Extract the (X, Y) coordinate from the center of the cell holding the provided text.  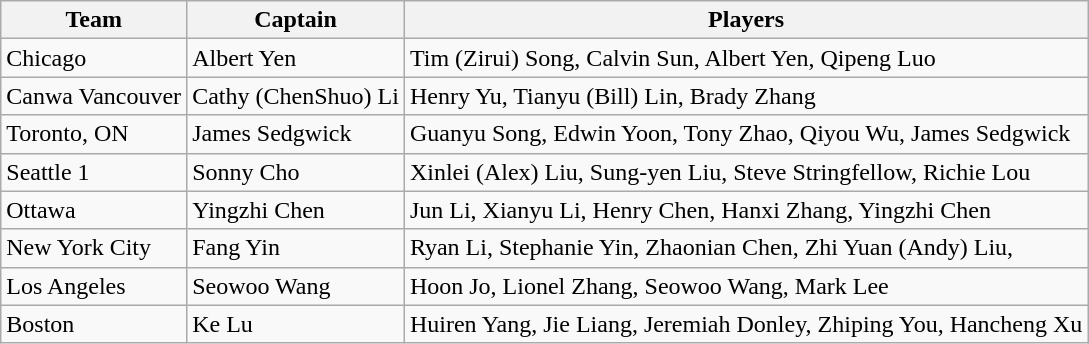
Ryan Li, Stephanie Yin, Zhaonian Chen, Zhi Yuan (Andy) Liu, (746, 248)
Toronto, ON (94, 134)
Team (94, 20)
Seowoo Wang (296, 286)
Ottawa (94, 210)
Jun Li, Xianyu Li, Henry Chen, Hanxi Zhang, Yingzhi Chen (746, 210)
Xinlei (Alex) Liu, Sung-yen Liu, Steve Stringfellow, Richie Lou (746, 172)
Yingzhi Chen (296, 210)
Players (746, 20)
Boston (94, 324)
Ke Lu (296, 324)
Guanyu Song, Edwin Yoon, Tony Zhao, Qiyou Wu, James Sedgwick (746, 134)
James Sedgwick (296, 134)
Albert Yen (296, 58)
Henry Yu, Tianyu (Bill) Lin, Brady Zhang (746, 96)
Sonny Cho (296, 172)
Captain (296, 20)
Fang Yin (296, 248)
Seattle 1 (94, 172)
Hoon Jo, Lionel Zhang, Seowoo Wang, Mark Lee (746, 286)
Canwa Vancouver (94, 96)
Los Angeles (94, 286)
New York City (94, 248)
Tim (Zirui) Song, Calvin Sun, Albert Yen, Qipeng Luo (746, 58)
Chicago (94, 58)
Huiren Yang, Jie Liang, Jeremiah Donley, Zhiping You, Hancheng Xu (746, 324)
Cathy (ChenShuo) Li (296, 96)
